Locate the cell with the specified text and output its (x, y) center coordinate. 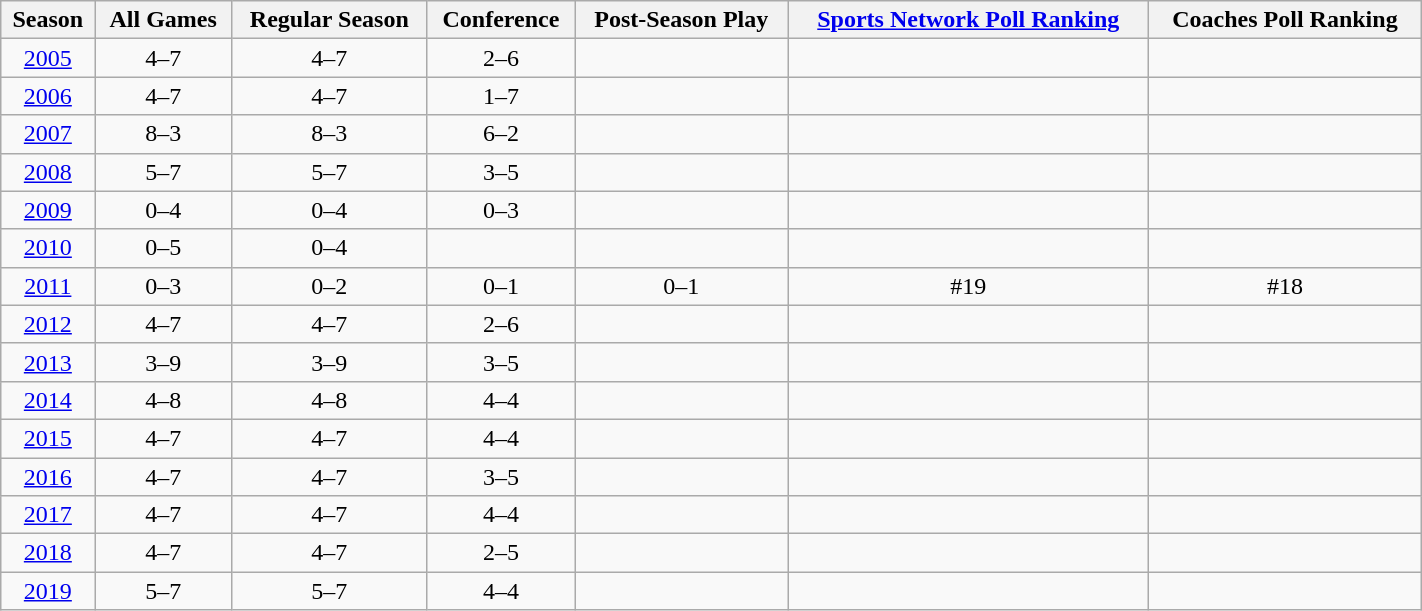
1–7 (500, 96)
6–2 (500, 134)
#19 (968, 286)
2012 (48, 324)
0–5 (163, 248)
Post-Season Play (682, 20)
Conference (500, 20)
0–2 (329, 286)
Coaches Poll Ranking (1286, 20)
Regular Season (329, 20)
2007 (48, 134)
2010 (48, 248)
2019 (48, 591)
2008 (48, 172)
2018 (48, 553)
2015 (48, 438)
Sports Network Poll Ranking (968, 20)
#18 (1286, 286)
2017 (48, 515)
2014 (48, 400)
2011 (48, 286)
2013 (48, 362)
2005 (48, 58)
2009 (48, 210)
2016 (48, 477)
All Games (163, 20)
2–5 (500, 553)
2006 (48, 96)
Season (48, 20)
